Find where the given text appears and provide that cell's center as [x, y] coordinate. 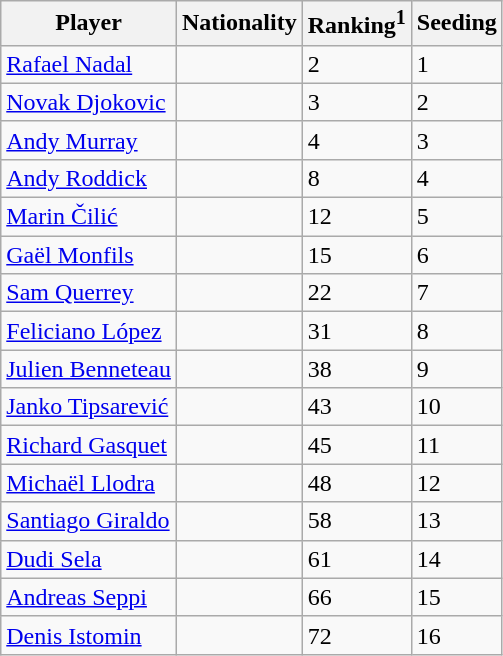
Santiago Giraldo [89, 521]
Denis Istomin [89, 635]
43 [356, 407]
7 [456, 293]
5 [456, 217]
Julien Benneteau [89, 369]
Sam Querrey [89, 293]
6 [456, 255]
Gaël Monfils [89, 255]
Andreas Seppi [89, 597]
Rafael Nadal [89, 64]
Janko Tipsarević [89, 407]
Player [89, 24]
14 [456, 559]
11 [456, 445]
38 [356, 369]
Feliciano López [89, 331]
45 [356, 445]
Seeding [456, 24]
Novak Djokovic [89, 102]
13 [456, 521]
Andy Roddick [89, 178]
31 [356, 331]
10 [456, 407]
Richard Gasquet [89, 445]
Dudi Sela [89, 559]
16 [456, 635]
58 [356, 521]
61 [356, 559]
66 [356, 597]
Ranking1 [356, 24]
Marin Čilić [89, 217]
Andy Murray [89, 140]
Nationality [239, 24]
72 [356, 635]
Michaël Llodra [89, 483]
1 [456, 64]
9 [456, 369]
22 [356, 293]
48 [356, 483]
